Locate the cell with the specified text and output its (x, y) center coordinate. 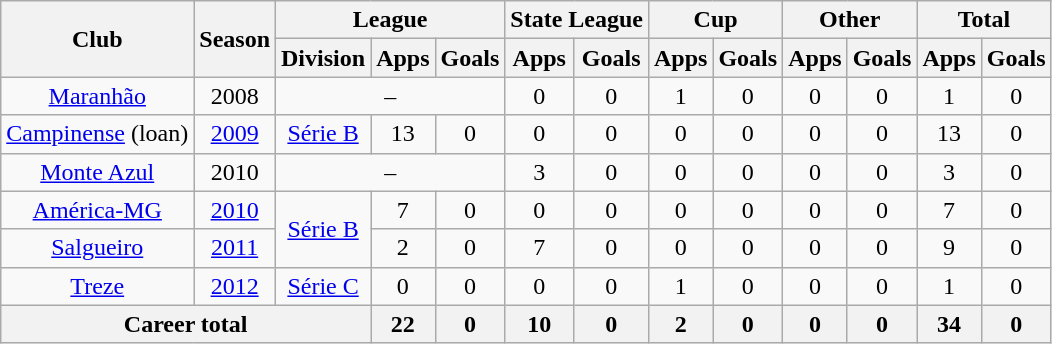
Monte Azul (98, 172)
Season (235, 39)
2012 (235, 286)
Career total (186, 324)
Série C (324, 286)
Total (984, 20)
Maranhão (98, 96)
League (390, 20)
2008 (235, 96)
Club (98, 39)
Cup (715, 20)
State League (577, 20)
10 (540, 324)
9 (949, 248)
Treze (98, 286)
22 (403, 324)
Division (324, 58)
América-MG (98, 210)
34 (949, 324)
2009 (235, 134)
Campinense (loan) (98, 134)
Salgueiro (98, 248)
2011 (235, 248)
Other (850, 20)
